Find where the given text appears and provide that cell's center as [X, Y] coordinate. 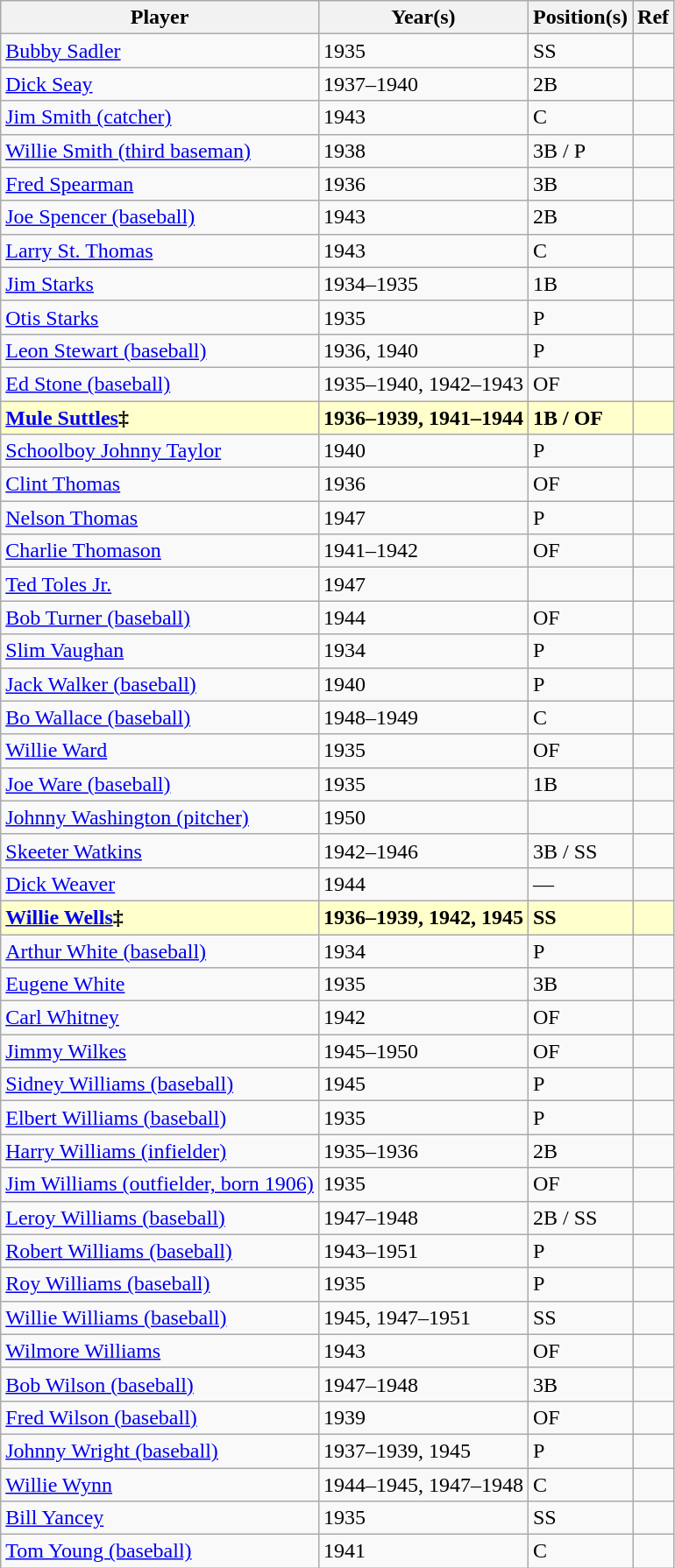
Harry Williams (infielder) [160, 1151]
1939 [423, 1417]
Willie Wynn [160, 1485]
1943–1951 [423, 1251]
1B / OF [580, 418]
Bill Yancey [160, 1518]
Fred Wilson (baseball) [160, 1417]
Willie Williams (baseball) [160, 1317]
Fred Spearman [160, 184]
Leroy Williams (baseball) [160, 1218]
Bo Wallace (baseball) [160, 717]
1941–1942 [423, 551]
2B / SS [580, 1218]
1941 [423, 1551]
Clint Thomas [160, 484]
Willie Ward [160, 751]
1935–1940, 1942–1943 [423, 384]
Johnny Wright (baseball) [160, 1451]
Tom Young (baseball) [160, 1551]
Larry St. Thomas [160, 251]
Jimmy Wilkes [160, 1051]
1938 [423, 151]
3B / P [580, 151]
1945, 1947–1951 [423, 1317]
1948–1949 [423, 717]
Charlie Thomason [160, 551]
Robert Williams (baseball) [160, 1251]
Joe Spencer (baseball) [160, 217]
1936, 1940 [423, 350]
Johnny Washington (pitcher) [160, 817]
1936–1939, 1941–1944 [423, 418]
Otis Starks [160, 317]
Slim Vaughan [160, 651]
Eugene White [160, 985]
Bob Turner (baseball) [160, 618]
Ref [654, 18]
Willie Smith (third baseman) [160, 151]
Position(s) [580, 18]
Roy Williams (baseball) [160, 1284]
Elbert Williams (baseball) [160, 1118]
Schoolboy Johnny Taylor [160, 451]
Jim Williams (outfielder, born 1906) [160, 1184]
— [580, 884]
Arthur White (baseball) [160, 950]
Year(s) [423, 18]
Sidney Williams (baseball) [160, 1084]
Nelson Thomas [160, 518]
Jim Smith (catcher) [160, 117]
Willie Wells‡ [160, 917]
Ted Toles Jr. [160, 584]
1944–1945, 1947–1948 [423, 1485]
1945 [423, 1084]
1934–1935 [423, 284]
1945–1950 [423, 1051]
Dick Seay [160, 84]
3B / SS [580, 851]
Player [160, 18]
Mule Suttles‡ [160, 418]
Ed Stone (baseball) [160, 384]
Jim Starks [160, 284]
Bob Wilson (baseball) [160, 1384]
1937–1940 [423, 84]
1936–1939, 1942, 1945 [423, 917]
Leon Stewart (baseball) [160, 350]
Jack Walker (baseball) [160, 684]
Wilmore Williams [160, 1351]
Bubby Sadler [160, 51]
1942–1946 [423, 851]
1942 [423, 1018]
Skeeter Watkins [160, 851]
Joe Ware (baseball) [160, 784]
1937–1939, 1945 [423, 1451]
Carl Whitney [160, 1018]
1950 [423, 817]
Dick Weaver [160, 884]
1935–1936 [423, 1151]
